Locate the cell with the specified text and output its (x, y) center coordinate. 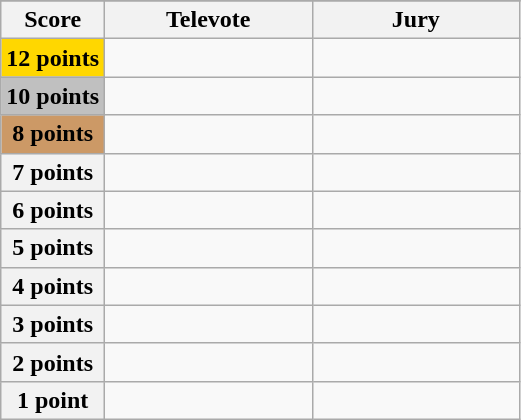
1 point (53, 400)
5 points (53, 248)
3 points (53, 324)
7 points (53, 172)
6 points (53, 210)
8 points (53, 134)
Televote (209, 20)
Jury (416, 20)
Score (53, 20)
2 points (53, 362)
12 points (53, 58)
4 points (53, 286)
10 points (53, 96)
